Capture the cell that displays the provided text and extract its [X, Y] central coordinate. 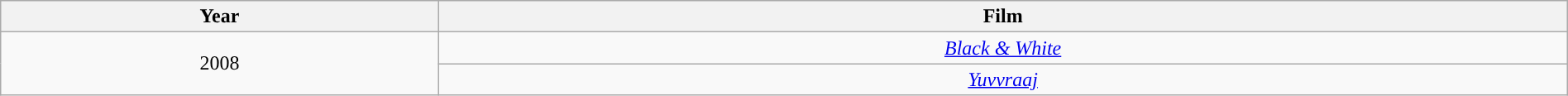
Film [1002, 17]
Year [220, 17]
2008 [220, 64]
Yuvvraaj [1002, 79]
Black & White [1002, 48]
